Output the [X, Y] coordinate of the center of the cell containing the given text.  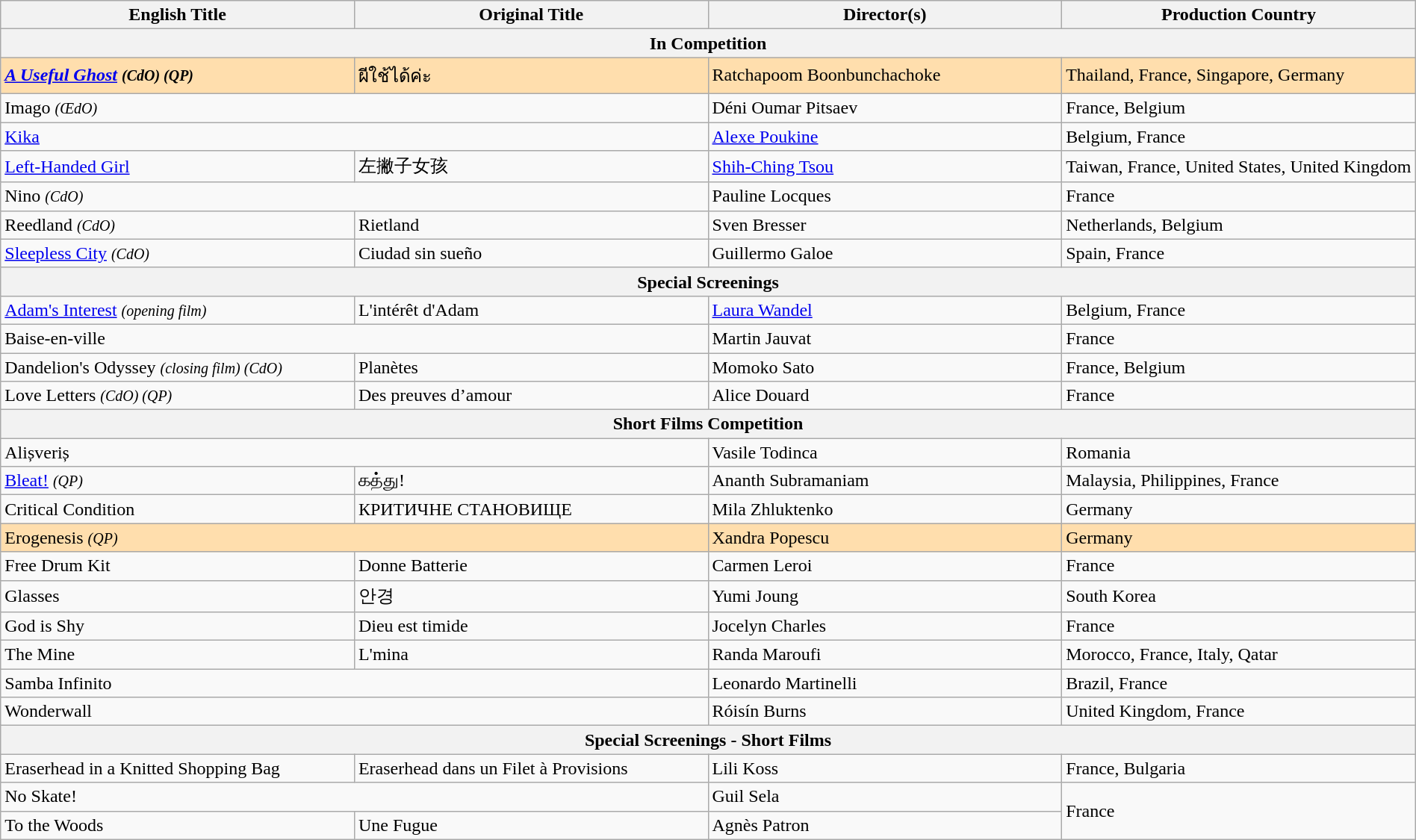
ผีใช้ได้ค่ะ [531, 76]
In Competition [708, 43]
Kika [354, 137]
France, Bulgaria [1239, 768]
Une Fugue [531, 825]
Bleat! (QP) [178, 481]
The Mine [178, 655]
Sleepless City (CdO) [178, 253]
Dieu est timide [531, 626]
Taiwan, France, United States, United Kingdom [1239, 167]
Jocelyn Charles [885, 626]
Rietland [531, 225]
Xandra Popescu [885, 538]
Director(s) [885, 15]
Ratchapoom Boonbunchachoke [885, 76]
Déni Oumar Pitsaev [885, 108]
Momoko Sato [885, 367]
Eraserhead dans un Filet à Provisions [531, 768]
Guil Sela [885, 797]
To the Woods [178, 825]
Alice Douard [885, 396]
左撇子女孩 [531, 167]
South Korea [1239, 596]
Love Letters (CdO) (QP) [178, 396]
Special Screenings - Short Films [708, 740]
Agnès Patron [885, 825]
No Skate! [354, 797]
A Useful Ghost (CdO) (QP) [178, 76]
Spain, France [1239, 253]
Thailand, France, Singapore, Germany [1239, 76]
L'intérêt d'Adam [531, 310]
Netherlands, Belgium [1239, 225]
Brazil, France [1239, 683]
안경 [531, 596]
Laura Wandel [885, 310]
Randa Maroufi [885, 655]
Eraserhead in a Knitted Shopping Bag [178, 768]
God is Shy [178, 626]
Ananth Subramaniam [885, 481]
Erogenesis (QP) [354, 538]
Baise-en-ville [354, 338]
Nino (CdO) [354, 196]
Pauline Locques [885, 196]
Alișveriș [354, 452]
Glasses [178, 596]
Shih-Ching Tsou [885, 167]
Reedland (CdO) [178, 225]
Donne Batterie [531, 566]
Malaysia, Philippines, France [1239, 481]
Ciudad sin sueño [531, 253]
English Title [178, 15]
கத்து! [531, 481]
Short Films Competition [708, 424]
Leonardo Martinelli [885, 683]
Sven Bresser [885, 225]
Critical Condition [178, 509]
Free Drum Kit [178, 566]
Adam's Interest (opening film) [178, 310]
Imago (ŒdO) [354, 108]
Morocco, France, Italy, Qatar [1239, 655]
Lili Koss [885, 768]
United Kingdom, France [1239, 712]
Mila Zhluktenko [885, 509]
Yumi Joung [885, 596]
Special Screenings [708, 281]
Carmen Leroi [885, 566]
Samba Infinito [354, 683]
Guillermo Galoe [885, 253]
Dandelion's Odyssey (closing film) (CdO) [178, 367]
Romania [1239, 452]
Left-Handed Girl [178, 167]
Des preuves d’amour [531, 396]
L'mina [531, 655]
Production Country [1239, 15]
Martin Jauvat [885, 338]
Róisín Burns [885, 712]
Original Title [531, 15]
Wonderwall [354, 712]
Vasile Todinca [885, 452]
Planètes [531, 367]
КРИТИЧНЕ СТАНОВИЩЕ [531, 509]
Alexe Poukine [885, 137]
